Pinpoint the cell where the given text exists, returning its [X, Y] midpoint coordinate. 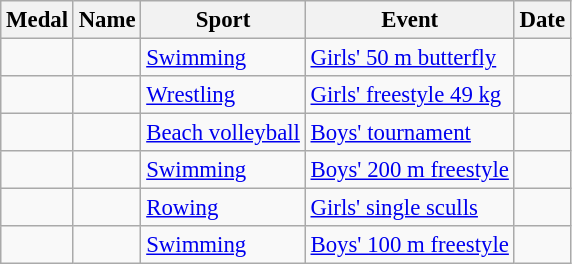
Event [410, 20]
Girls' single sculls [410, 208]
Name [107, 20]
Beach volleyball [223, 133]
Wrestling [223, 95]
Rowing [223, 208]
Sport [223, 20]
Girls' 50 m butterfly [410, 58]
Boys' 100 m freestyle [410, 245]
Date [542, 20]
Boys' 200 m freestyle [410, 170]
Medal [38, 20]
Boys' tournament [410, 133]
Girls' freestyle 49 kg [410, 95]
